For the text-containing cell, return its midpoint in [X, Y] coordinate format. 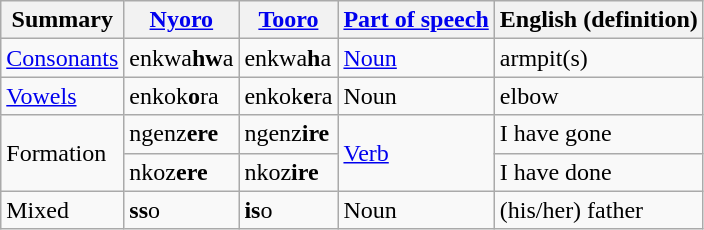
armpit(s) [598, 58]
(his/her) father [598, 210]
I have done [598, 172]
enkokora [182, 96]
enkokera [288, 96]
Verb [416, 153]
Part of speech [416, 20]
Vowels [62, 96]
English (definition) [598, 20]
Nyoro [182, 20]
Tooro [288, 20]
Mixed [62, 210]
enkwahwa [182, 58]
Formation [62, 153]
elbow [598, 96]
ngenzire [288, 134]
Summary [62, 20]
sso [182, 210]
Consonants [62, 58]
I have gone [598, 134]
ngenzere [182, 134]
nkozere [182, 172]
nkozire [288, 172]
iso [288, 210]
enkwaha [288, 58]
